Return the (x, y) coordinate for the center point of the cell that contains the specified text.  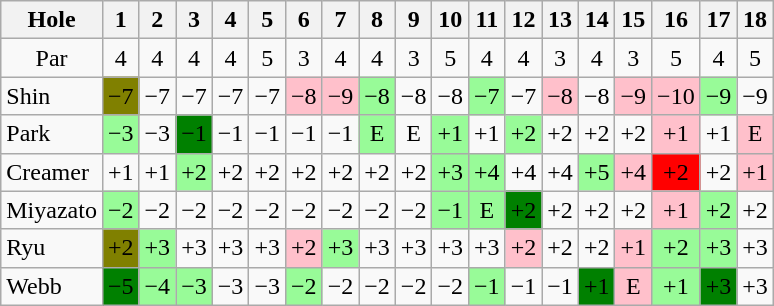
−5 (120, 286)
Webb (52, 286)
Hole (52, 20)
18 (756, 20)
Miyazato (52, 210)
Par (52, 58)
Creamer (52, 172)
9 (414, 20)
Park (52, 134)
8 (378, 20)
−4 (158, 286)
16 (676, 20)
6 (304, 20)
15 (634, 20)
Ryu (52, 248)
+5 (596, 172)
14 (596, 20)
7 (340, 20)
Shin (52, 96)
17 (718, 20)
1 (120, 20)
10 (450, 20)
12 (524, 20)
11 (488, 20)
13 (560, 20)
−10 (676, 96)
2 (158, 20)
